Detect which cell encompasses the target text, then output its [X, Y] center coordinate. 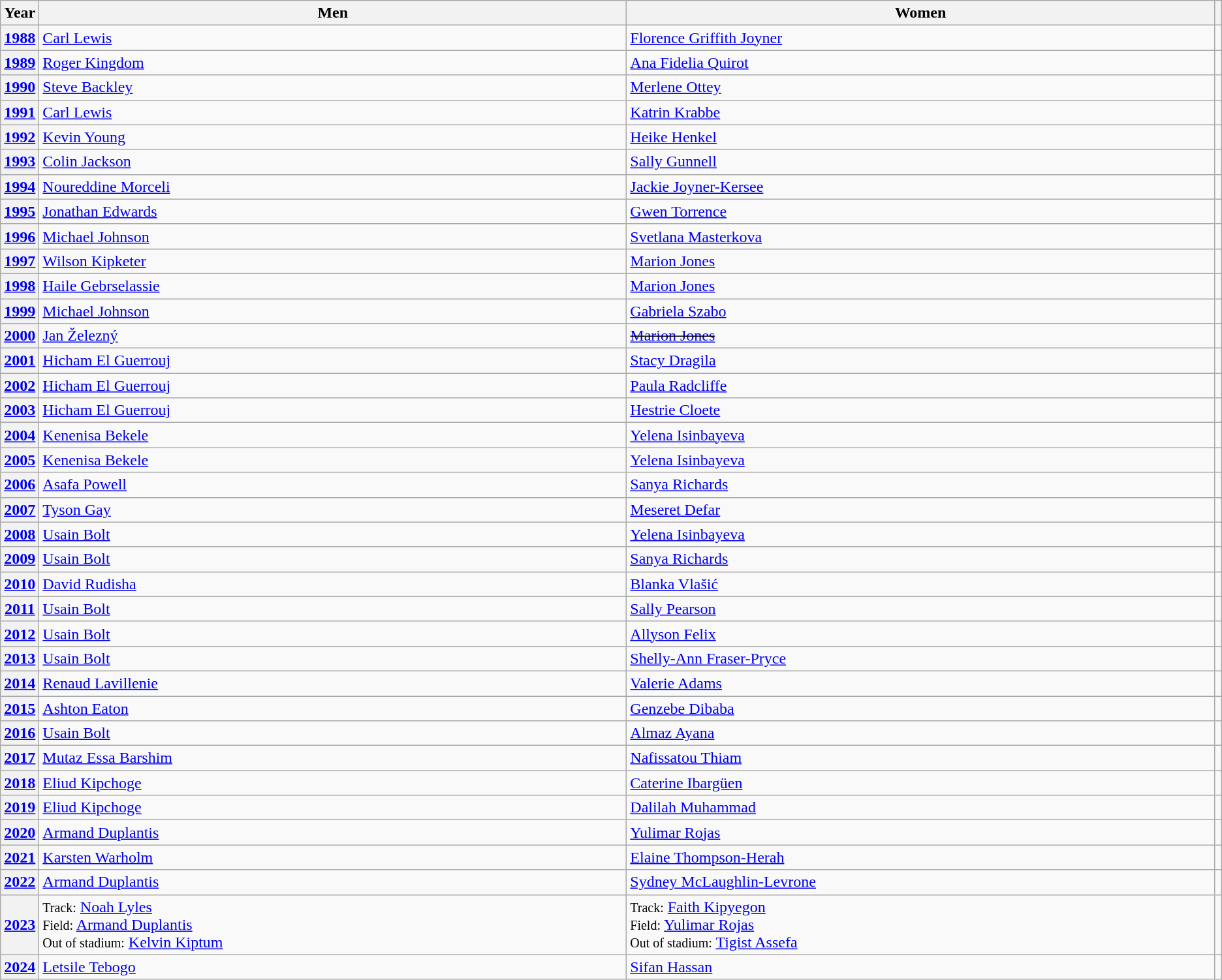
Mutaz Essa Barshim [333, 758]
Merlene Ottey [920, 87]
Paula Radcliffe [920, 386]
2012 [20, 634]
Dalilah Muhammad [920, 808]
2010 [20, 584]
2011 [20, 609]
1995 [20, 211]
Steve Backley [333, 87]
David Rudisha [333, 584]
2018 [20, 783]
Sally Gunnell [920, 162]
1991 [20, 112]
Caterine Ibargüen [920, 783]
1998 [20, 286]
Hestrie Cloete [920, 410]
1988 [20, 38]
1992 [20, 137]
Almaz Ayana [920, 733]
Renaud Lavillenie [333, 683]
1999 [20, 311]
2021 [20, 857]
Roger Kingdom [333, 63]
Elaine Thompson-Herah [920, 857]
2024 [20, 967]
Kevin Young [333, 137]
Jonathan Edwards [333, 211]
Heike Henkel [920, 137]
Blanka Vlašić [920, 584]
2009 [20, 559]
Gwen Torrence [920, 211]
1990 [20, 87]
Florence Griffith Joyner [920, 38]
2015 [20, 708]
1989 [20, 63]
Katrin Krabbe [920, 112]
1996 [20, 236]
2005 [20, 460]
2023 [20, 925]
Ashton Eaton [333, 708]
Noureddine Morceli [333, 187]
Stacy Dragila [920, 361]
Men [333, 13]
2007 [20, 510]
Genzebe Dibaba [920, 708]
Svetlana Masterkova [920, 236]
1993 [20, 162]
Meseret Defar [920, 510]
Ana Fidelia Quirot [920, 63]
Nafissatou Thiam [920, 758]
Valerie Adams [920, 683]
2016 [20, 733]
Sally Pearson [920, 609]
2002 [20, 386]
2013 [20, 658]
Track: Noah LylesField: Armand Duplantis Out of stadium: Kelvin Kiptum [333, 925]
2022 [20, 882]
2017 [20, 758]
2004 [20, 435]
Haile Gebrselassie [333, 286]
Women [920, 13]
Allyson Felix [920, 634]
2008 [20, 534]
Colin Jackson [333, 162]
Wilson Kipketer [333, 261]
Sifan Hassan [920, 967]
Year [20, 13]
Shelly-Ann Fraser-Pryce [920, 658]
1994 [20, 187]
Jan Železný [333, 336]
Letsile Tebogo [333, 967]
Jackie Joyner-Kersee [920, 187]
Yulimar Rojas [920, 833]
Track: Faith KipyegonField: Yulimar Rojas Out of stadium: Tigist Assefa [920, 925]
1997 [20, 261]
2006 [20, 485]
Karsten Warholm [333, 857]
2003 [20, 410]
2000 [20, 336]
2001 [20, 361]
2019 [20, 808]
2020 [20, 833]
Sydney McLaughlin-Levrone [920, 882]
2014 [20, 683]
Asafa Powell [333, 485]
Tyson Gay [333, 510]
Gabriela Szabo [920, 311]
